From the cell containing the given text, extract its center point as [x, y] coordinate. 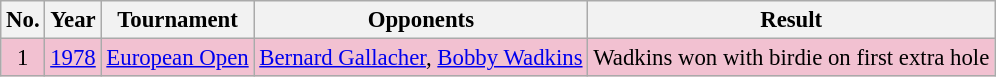
No. [23, 20]
Result [792, 20]
Opponents [421, 20]
Tournament [178, 20]
1 [23, 58]
Year [73, 20]
Wadkins won with birdie on first extra hole [792, 58]
Bernard Gallacher, Bobby Wadkins [421, 58]
European Open [178, 58]
1978 [73, 58]
